Output the [X, Y] coordinate of the center of the cell containing the given text.  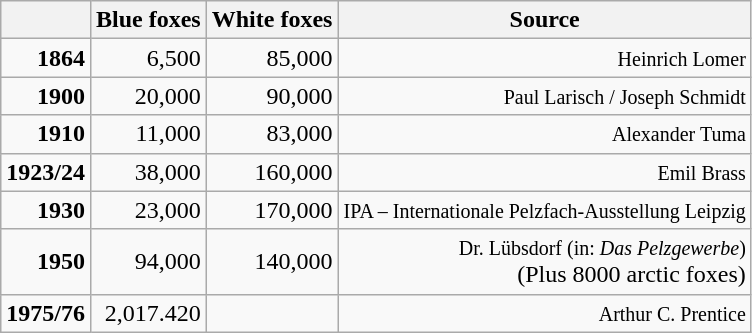
Heinrich Lomer [544, 58]
1975/76 [46, 313]
38,000 [148, 172]
Arthur C. Prentice [544, 313]
2,017.420 [148, 313]
6,500 [148, 58]
Emil Brass [544, 172]
90,000 [272, 96]
1864 [46, 58]
Blue foxes [148, 20]
140,000 [272, 262]
20,000 [148, 96]
1930 [46, 210]
Paul Larisch / Joseph Schmidt [544, 96]
IPA – Internationale Pelzfach-Ausstellung Leipzig [544, 210]
Source [544, 20]
23,000 [148, 210]
11,000 [148, 134]
1950 [46, 262]
White foxes [272, 20]
1910 [46, 134]
83,000 [272, 134]
Alexander Tuma [544, 134]
170,000 [272, 210]
94,000 [148, 262]
1900 [46, 96]
1923/24 [46, 172]
85,000 [272, 58]
Dr. Lübsdorf (in: Das Pelzgewerbe)(Plus 8000 arctic foxes) [544, 262]
160,000 [272, 172]
